Output the (X, Y) coordinate of the center of the cell containing the given text.  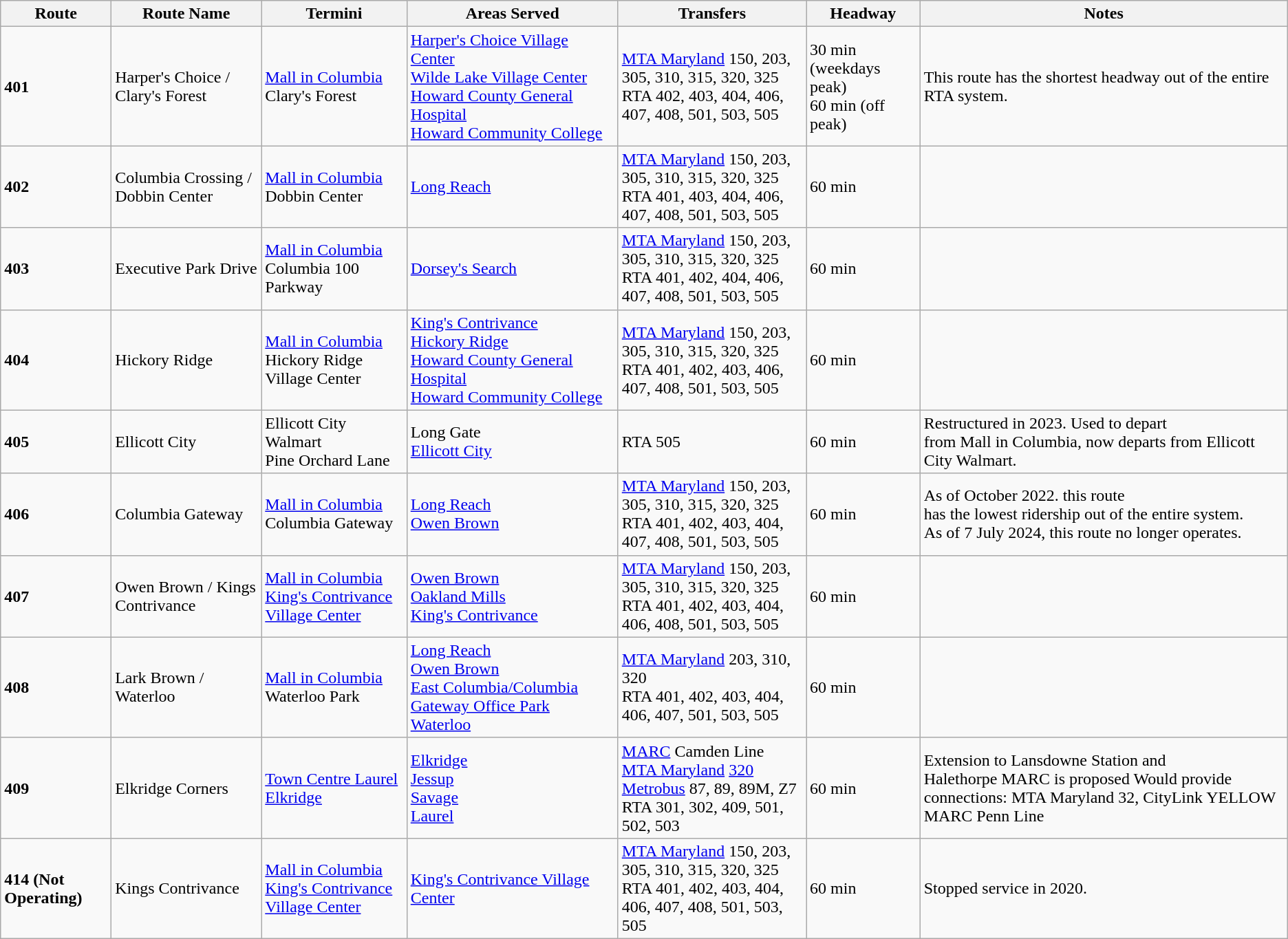
Extension to Lansdowne Station andHalethorpe MARC is proposed Would provide connections: MTA Maryland 32, CityLink YELLOW MARC Penn Line (1104, 788)
MTA Maryland 150, 203, 305, 310, 315, 320, 325RTA 401, 402, 403, 404, 406, 407, 408, 501, 503, 505 (711, 888)
30 min (weekdays peak)60 min (off peak) (863, 87)
King's Contrivance Village Center (512, 888)
404 (56, 360)
405 (56, 442)
Mall in ColumbiaColumbia 100 Parkway (334, 268)
Stopped service in 2020. (1104, 888)
This route has the shortest headway out of the entire RTA system. (1104, 87)
Harper's Choice / Clary's Forest (186, 87)
Mall in ColumbiaHickory Ridge Village Center (334, 360)
RTA 505 (711, 442)
403 (56, 268)
Long GateEllicott City (512, 442)
Mall in ColumbiaWaterloo Park (334, 687)
Headway (863, 14)
Ellicott City WalmartPine Orchard Lane (334, 442)
Route Name (186, 14)
Route (56, 14)
Long ReachOwen Brown (512, 515)
Long Reach (512, 187)
406 (56, 515)
408 (56, 687)
Executive Park Drive (186, 268)
MTA Maryland 150, 203, 305, 310, 315, 320, 325 RTA 401, 402, 403, 404, 406, 408, 501, 503, 505 (711, 596)
MTA Maryland 150, 203, 305, 310, 315, 320, 325 RTA 402, 403, 404, 406, 407, 408, 501, 503, 505 (711, 87)
MTA Maryland 150, 203, 305, 310, 315, 320, 325RTA 401, 402, 403, 404, 407, 408, 501, 503, 505 (711, 515)
Owen Brown / Kings Contrivance (186, 596)
Harper's Choice Village CenterWilde Lake Village CenterHoward County General HospitalHoward Community College (512, 87)
MTA Maryland 150, 203, 305, 310, 315, 320, 325RTA 401, 402, 404, 406, 407, 408, 501, 503, 505 (711, 268)
409 (56, 788)
Mall in ColumbiaClary's Forest (334, 87)
ElkridgeJessupSavageLaurel (512, 788)
Hickory Ridge (186, 360)
Notes (1104, 14)
Termini (334, 14)
Mall in ColumbiaColumbia Gateway (334, 515)
Ellicott City (186, 442)
King's ContrivanceHickory RidgeHoward County General HospitalHoward Community College (512, 360)
Lark Brown / Waterloo (186, 687)
402 (56, 187)
401 (56, 87)
Mall in ColumbiaDobbin Center (334, 187)
Dorsey's Search (512, 268)
Owen BrownOakland MillsKing's Contrivance (512, 596)
Columbia Crossing / Dobbin Center (186, 187)
Restructured in 2023. Used to departfrom Mall in Columbia, now departs from Ellicott City Walmart. (1104, 442)
407 (56, 596)
Kings Contrivance (186, 888)
As of October 2022. this routehas the lowest ridership out of the entire system.As of 7 July 2024, this route no longer operates. (1104, 515)
MARC Camden LineMTA Maryland 320Metrobus 87, 89, 89M, Z7RTA 301, 302, 409, 501, 502, 503 (711, 788)
Elkridge Corners (186, 788)
414 (Not Operating) (56, 888)
MTA Maryland 203, 310, 320RTA 401, 402, 403, 404, 406, 407, 501, 503, 505 (711, 687)
Long ReachOwen BrownEast Columbia/Columbia Gateway Office ParkWaterloo (512, 687)
Areas Served (512, 14)
Transfers (711, 14)
Town Centre LaurelElkridge (334, 788)
Columbia Gateway (186, 515)
MTA Maryland 150, 203, 305, 310, 315, 320, 325RTA 401, 402, 403, 406, 407, 408, 501, 503, 505 (711, 360)
MTA Maryland 150, 203, 305, 310, 315, 320, 325RTA 401, 403, 404, 406, 407, 408, 501, 503, 505 (711, 187)
